From the cell containing the given text, extract its center point as (x, y) coordinate. 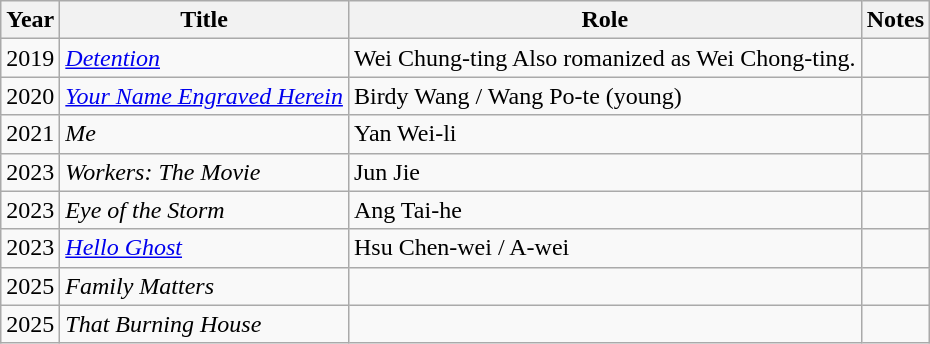
2020 (30, 96)
Family Matters (204, 286)
2021 (30, 134)
Workers: The Movie (204, 172)
Year (30, 20)
Your Name Engraved Herein (204, 96)
Hello Ghost (204, 248)
Title (204, 20)
Wei Chung-ting Also romanized as Wei Chong-ting. (604, 58)
Birdy Wang / Wang Po-te (young) (604, 96)
Ang Tai-he (604, 210)
Eye of the Storm (204, 210)
Jun Jie (604, 172)
2019 (30, 58)
Detention (204, 58)
Role (604, 20)
Me (204, 134)
Hsu Chen-wei / A-wei (604, 248)
That Burning House (204, 324)
Notes (895, 20)
Yan Wei-li (604, 134)
